Detect which cell encompasses the target text, then output its [x, y] center coordinate. 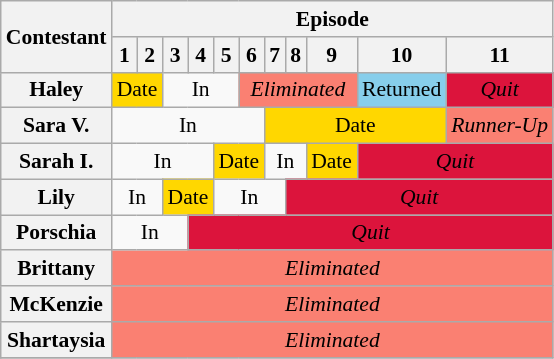
4 [200, 55]
Lily [56, 197]
2 [150, 55]
7 [274, 55]
8 [296, 55]
Contestant [56, 36]
Sara V. [56, 126]
10 [402, 55]
3 [174, 55]
9 [332, 55]
6 [252, 55]
Sarah I. [56, 162]
1 [124, 55]
Porschia [56, 233]
5 [226, 55]
Returned [402, 90]
Episode [332, 19]
Haley [56, 90]
Runner-Up [500, 126]
Shartaysia [56, 340]
McKenzie [56, 304]
11 [500, 55]
Brittany [56, 269]
